Capture the cell that displays the provided text and extract its [X, Y] central coordinate. 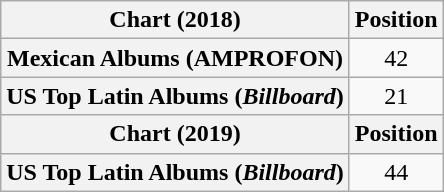
Chart (2019) [176, 134]
44 [396, 172]
Chart (2018) [176, 20]
21 [396, 96]
Mexican Albums (AMPROFON) [176, 58]
42 [396, 58]
